Locate the cell with the specified text and output its (x, y) center coordinate. 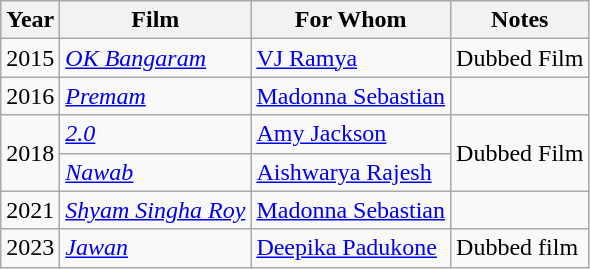
Nawab (156, 172)
VJ Ramya (351, 58)
Notes (520, 20)
Amy Jackson (351, 134)
2021 (30, 210)
2023 (30, 248)
2018 (30, 153)
Year (30, 20)
2.0 (156, 134)
Premam (156, 96)
Aishwarya Rajesh (351, 172)
For Whom (351, 20)
Deepika Padukone (351, 248)
Shyam Singha Roy (156, 210)
2015 (30, 58)
Jawan (156, 248)
OK Bangaram (156, 58)
Film (156, 20)
Dubbed film (520, 248)
2016 (30, 96)
